Scan for the cell matching the given text and deliver its (X, Y) coordinate at center. 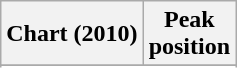
Chart (2010) (72, 34)
Peakposition (189, 34)
